Find where the given text appears and provide that cell's center as (X, Y) coordinate. 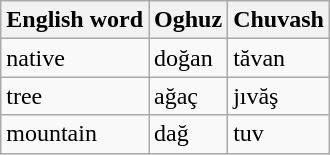
Chuvash (279, 20)
native (75, 58)
English word (75, 20)
tree (75, 96)
doğan (188, 58)
tăvan (279, 58)
dağ (188, 134)
ağaç (188, 96)
tuv (279, 134)
mountain (75, 134)
jıvăş (279, 96)
Oghuz (188, 20)
